Locate the cell with the specified text and output its [X, Y] center coordinate. 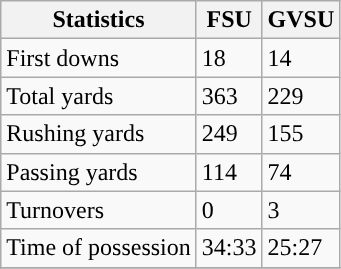
249 [229, 134]
25:27 [301, 248]
GVSU [301, 20]
363 [229, 96]
Passing yards [99, 172]
Statistics [99, 20]
155 [301, 134]
114 [229, 172]
Total yards [99, 96]
14 [301, 58]
Rushing yards [99, 134]
FSU [229, 20]
3 [301, 210]
229 [301, 96]
18 [229, 58]
0 [229, 210]
First downs [99, 58]
74 [301, 172]
Turnovers [99, 210]
34:33 [229, 248]
Time of possession [99, 248]
